Determine the (X, Y) coordinate at the center of the cell enclosing the given text.  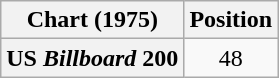
Chart (1975) (92, 20)
48 (231, 58)
Position (231, 20)
US Billboard 200 (92, 58)
